Provide the [x, y] coordinate of the cell's center where the given text is located.  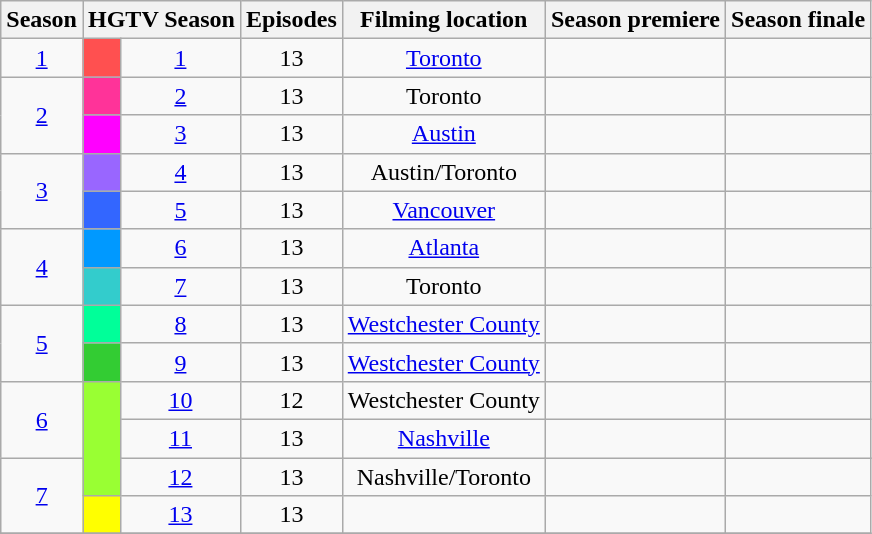
Austin/Toronto [444, 172]
HGTV Season [161, 20]
Episodes [291, 20]
Austin [444, 134]
Atlanta [444, 248]
Vancouver [444, 210]
9 [180, 362]
Season finale [798, 20]
11 [180, 438]
Season [42, 20]
10 [180, 400]
Nashville [444, 438]
Filming location [444, 20]
Season premiere [635, 20]
Nashville/Toronto [444, 477]
8 [180, 324]
